Return (X, Y) of the center of cell containing provided text 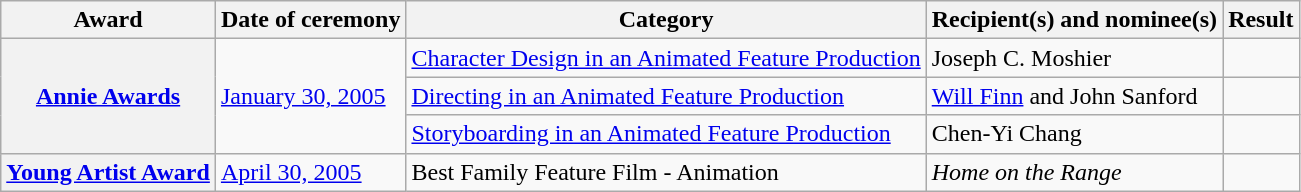
Will Finn and John Sanford (1074, 96)
Storyboarding in an Animated Feature Production (666, 134)
Annie Awards (108, 96)
Result (1261, 20)
Award (108, 20)
January 30, 2005 (310, 96)
Category (666, 20)
Recipient(s) and nominee(s) (1074, 20)
Directing in an Animated Feature Production (666, 96)
Character Design in an Animated Feature Production (666, 58)
April 30, 2005 (310, 172)
Date of ceremony (310, 20)
Home on the Range (1074, 172)
Young Artist Award (108, 172)
Best Family Feature Film - Animation (666, 172)
Chen-Yi Chang (1074, 134)
Joseph C. Moshier (1074, 58)
